For the text-containing cell, return its midpoint in (x, y) coordinate format. 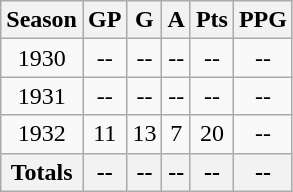
1930 (42, 58)
7 (176, 134)
PPG (262, 20)
GP (104, 20)
A (176, 20)
Pts (212, 20)
Season (42, 20)
20 (212, 134)
1931 (42, 96)
13 (144, 134)
11 (104, 134)
Totals (42, 172)
1932 (42, 134)
G (144, 20)
